Return the [x, y] coordinate for the center point of the cell that contains the specified text.  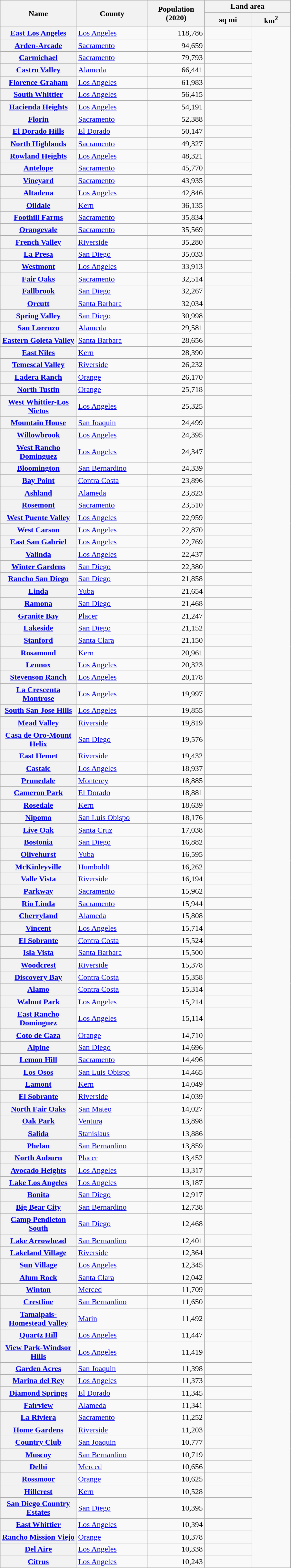
County [112, 14]
Valinda [38, 554]
Lennox [38, 665]
Salida [38, 1133]
50,147 [176, 131]
13,898 [176, 1121]
21,152 [176, 628]
El Dorado Hills [38, 131]
Granite Bay [38, 616]
Florence-Graham [38, 82]
West Rancho Dominguez [38, 451]
12,042 [176, 1277]
Walnut Park [38, 1002]
15,808 [176, 916]
21,150 [176, 640]
25,325 [176, 406]
35,280 [176, 242]
North Auburn [38, 1158]
Fairview [38, 1405]
Marina del Rey [38, 1381]
23,510 [176, 505]
Arden-Arcade [38, 45]
Humboldt [112, 866]
Ashland [38, 493]
Fallbrook [38, 291]
10,378 [176, 1537]
Antelope [38, 168]
35,033 [176, 254]
15,944 [176, 904]
Casa de Oro-Mount Helix [38, 739]
Vincent [38, 928]
15,314 [176, 989]
Rosemont [38, 505]
Carmichael [38, 57]
10,338 [176, 1549]
28,390 [176, 353]
Isla Vista [38, 953]
Rancho San Diego [38, 579]
sq mi [228, 20]
Bostonia [38, 842]
22,437 [176, 554]
Cameron Park [38, 793]
15,714 [176, 928]
Mountain House [38, 423]
14,496 [176, 1060]
12,345 [176, 1265]
20,961 [176, 652]
17,038 [176, 830]
North Highlands [38, 144]
North Tustin [38, 389]
19,855 [176, 711]
Winton [38, 1289]
Lakeland Village [38, 1253]
12,738 [176, 1207]
94,659 [176, 45]
Alamo [38, 989]
Hillcrest [38, 1491]
Cherryland [38, 916]
49,327 [176, 144]
14,039 [176, 1097]
118,786 [176, 33]
Rowland Heights [38, 156]
15,358 [176, 977]
Country Club [38, 1442]
32,034 [176, 303]
Florin [38, 119]
43,935 [176, 180]
18,885 [176, 781]
15,114 [176, 1018]
Ramona [38, 603]
Sun Village [38, 1265]
11,398 [176, 1368]
14,049 [176, 1084]
Garden Acres [38, 1368]
16,194 [176, 879]
24,347 [176, 451]
East Los Angeles [38, 33]
Vineyard [38, 180]
12,364 [176, 1253]
33,913 [176, 267]
10,528 [176, 1491]
East Rancho Dominguez [38, 1018]
35,569 [176, 230]
Monterey [112, 781]
13,317 [176, 1170]
French Valley [38, 242]
Mead Valley [38, 723]
18,176 [176, 817]
Diamond Springs [38, 1393]
66,441 [176, 70]
East San Gabriel [38, 542]
Los Osos [38, 1072]
11,345 [176, 1393]
McKinleyville [38, 866]
21,247 [176, 616]
15,378 [176, 965]
32,514 [176, 279]
13,187 [176, 1183]
Rosedale [38, 805]
Foothill Farms [38, 217]
15,962 [176, 891]
79,793 [176, 57]
12,468 [176, 1224]
23,896 [176, 481]
11,341 [176, 1405]
32,267 [176, 291]
Rancho Mission Viejo [38, 1537]
10,243 [176, 1562]
12,401 [176, 1240]
Alpine [38, 1047]
Westmont [38, 267]
10,777 [176, 1442]
22,769 [176, 542]
Woodcrest [38, 965]
10,625 [176, 1479]
Tamalpais-Homestead Valley [38, 1318]
Stanford [38, 640]
52,388 [176, 119]
Spring Valley [38, 316]
Crestline [38, 1302]
Castro Valley [38, 70]
20,178 [176, 677]
10,394 [176, 1525]
15,214 [176, 1002]
56,415 [176, 95]
36,135 [176, 205]
13,886 [176, 1133]
East Niles [38, 353]
22,380 [176, 567]
Phelan [38, 1146]
11,419 [176, 1352]
12,917 [176, 1195]
West Puente Valley [38, 518]
18,937 [176, 768]
Name [38, 14]
19,997 [176, 694]
26,232 [176, 365]
Discovery Bay [38, 977]
15,524 [176, 940]
Winter Gardens [38, 567]
Valle Vista [38, 879]
Lemon Hill [38, 1060]
San Lorenzo [38, 328]
13,452 [176, 1158]
East Whittier [38, 1525]
28,656 [176, 340]
Nipomo [38, 817]
25,718 [176, 389]
Quartz Hill [38, 1335]
18,881 [176, 793]
San Mateo [112, 1109]
Ladera Ranch [38, 377]
View Park-Windsor Hills [38, 1352]
Bloomington [38, 468]
14,027 [176, 1109]
Big Bear City [38, 1207]
Eastern Goleta Valley [38, 340]
Prunedale [38, 781]
24,499 [176, 423]
South Whittier [38, 95]
18,639 [176, 805]
Population (2020) [176, 14]
Camp Pendleton South [38, 1224]
Del Aire [38, 1549]
11,447 [176, 1335]
42,846 [176, 193]
South San Jose Hills [38, 711]
30,998 [176, 316]
21,858 [176, 579]
Hacienda Heights [38, 107]
11,252 [176, 1418]
North Fair Oaks [38, 1109]
La Crescenta Montrose [38, 694]
Stanislaus [112, 1133]
Bay Point [38, 481]
Orcutt [38, 303]
Orangevale [38, 230]
Rossmoor [38, 1479]
Citrus [38, 1562]
Ventura [112, 1121]
19,819 [176, 723]
East Hemet [38, 756]
West Carson [38, 530]
13,859 [176, 1146]
29,581 [176, 328]
Fair Oaks [38, 279]
21,468 [176, 603]
19,576 [176, 739]
Parkway [38, 891]
15,500 [176, 953]
20,323 [176, 665]
Olivehurst [38, 854]
23,823 [176, 493]
14,696 [176, 1047]
24,395 [176, 435]
Lakeside [38, 628]
11,492 [176, 1318]
Lake Arrowhead [38, 1240]
11,709 [176, 1289]
Temescal Valley [38, 365]
22,959 [176, 518]
Bonita [38, 1195]
Coto de Caza [38, 1035]
Home Gardens [38, 1430]
Alum Rock [38, 1277]
19,432 [176, 756]
22,870 [176, 530]
14,710 [176, 1035]
Avocado Heights [38, 1170]
Rio Linda [38, 904]
11,650 [176, 1302]
Willowbrook [38, 435]
21,654 [176, 591]
61,983 [176, 82]
San Diego Country Estates [38, 1508]
La Riviera [38, 1418]
West Whittier-Los Nietos [38, 406]
11,373 [176, 1381]
26,170 [176, 377]
Land area [247, 6]
Marin [112, 1318]
16,882 [176, 842]
Oildale [38, 205]
24,339 [176, 468]
Altadena [38, 193]
Live Oak [38, 830]
Delhi [38, 1467]
35,834 [176, 217]
16,262 [176, 866]
10,395 [176, 1508]
Castaic [38, 768]
Rosamond [38, 652]
Muscoy [38, 1454]
Oak Park [38, 1121]
10,719 [176, 1454]
14,465 [176, 1072]
Lamont [38, 1084]
10,656 [176, 1467]
Lake Los Angeles [38, 1183]
km2 [271, 20]
48,321 [176, 156]
54,191 [176, 107]
45,770 [176, 168]
Stevenson Ranch [38, 677]
La Presa [38, 254]
16,595 [176, 854]
Santa Cruz [112, 830]
11,203 [176, 1430]
Linda [38, 591]
